Locate the cell with the specified text and output its (X, Y) center coordinate. 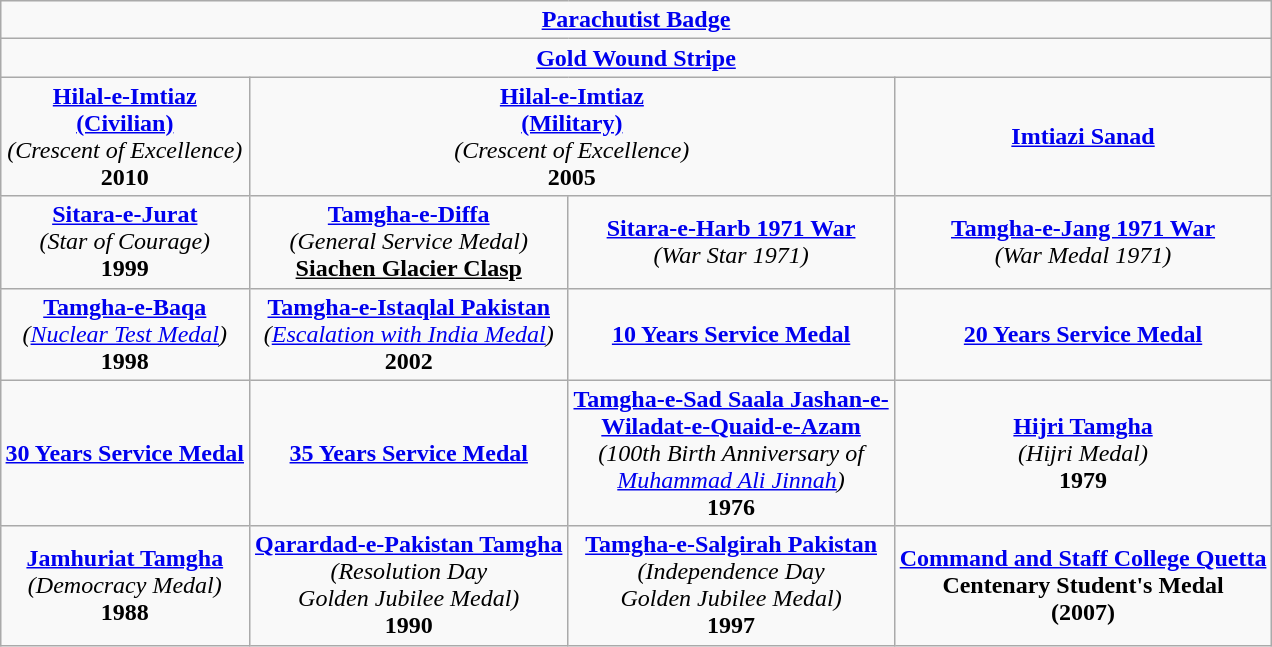
35 Years Service Medal (409, 453)
Parachutist Badge (636, 20)
Hilal-e-Imtiaz(Civilian)(Crescent of Excellence)2010 (124, 136)
Sitara-e-Harb 1971 War(War Star 1971) (731, 242)
Hijri Tamgha(Hijri Medal)1979 (1083, 453)
20 Years Service Medal (1083, 334)
Hilal-e-Imtiaz(Military)(Crescent of Excellence)2005 (572, 136)
Imtiazi Sanad (1083, 136)
Gold Wound Stripe (636, 58)
10 Years Service Medal (731, 334)
30 Years Service Medal (124, 453)
Tamgha-e-Baqa(Nuclear Test Medal)1998 (124, 334)
Tamgha-e-Sad Saala Jashan-e-Wiladat-e-Quaid-e-Azam(100th Birth Anniversary ofMuhammad Ali Jinnah)1976 (731, 453)
Tamgha-e-Salgirah Pakistan(Independence DayGolden Jubilee Medal)1997 (731, 586)
Qarardad-e-Pakistan Tamgha(Resolution DayGolden Jubilee Medal)1990 (409, 586)
Tamgha-e-Jang 1971 War(War Medal 1971) (1083, 242)
Command and Staff College QuettaCentenary Student's Medal(2007) (1083, 586)
Sitara-e-Jurat(Star of Courage)1999 (124, 242)
Tamgha-e-Istaqlal Pakistan(Escalation with India Medal)2002 (409, 334)
Jamhuriat Tamgha(Democracy Medal)1988 (124, 586)
Tamgha-e-Diffa(General Service Medal)Siachen Glacier Clasp (409, 242)
